Return the (x, y) coordinate for the center point of the cell that contains the specified text.  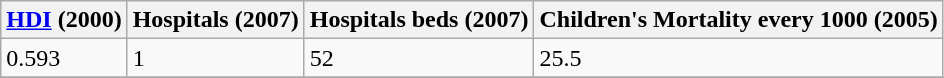
Children's Mortality every 1000 (2005) (738, 20)
52 (419, 58)
HDI (2000) (64, 20)
1 (216, 58)
Hospitals beds (2007) (419, 20)
25.5 (738, 58)
Hospitals (2007) (216, 20)
0.593 (64, 58)
